Output the (X, Y) coordinate of the center of the cell containing the given text.  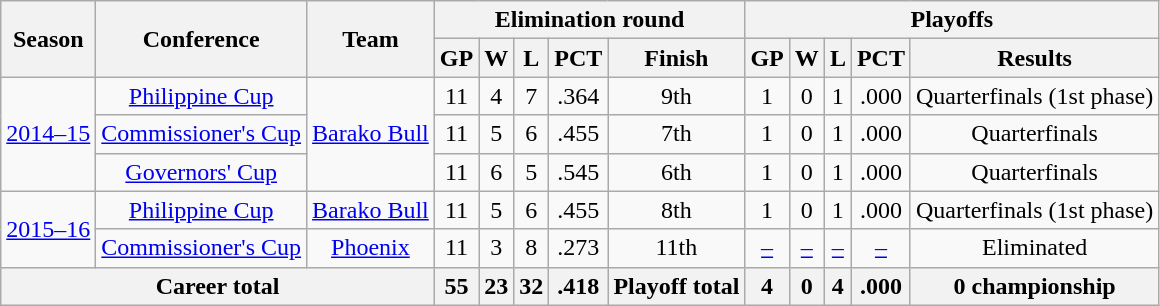
Phoenix (371, 248)
2015–16 (48, 229)
23 (496, 286)
.273 (578, 248)
Career total (218, 286)
Finish (676, 58)
7 (532, 96)
6th (676, 172)
Playoffs (952, 20)
Playoff total (676, 286)
Results (1034, 58)
2014–15 (48, 134)
0 championship (1034, 286)
8 (532, 248)
Eliminated (1034, 248)
8th (676, 210)
55 (456, 286)
3 (496, 248)
Governors' Cup (202, 172)
32 (532, 286)
.545 (578, 172)
Season (48, 39)
7th (676, 134)
Conference (202, 39)
.364 (578, 96)
9th (676, 96)
Elimination round (590, 20)
11th (676, 248)
Team (371, 39)
.418 (578, 286)
